Return the (X, Y) coordinate for the center point of the cell that contains the specified text.  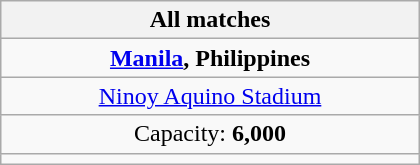
Manila, Philippines (210, 58)
Capacity: 6,000 (210, 134)
Ninoy Aquino Stadium (210, 96)
All matches (210, 20)
